Determine the (x, y) coordinate at the center of the cell enclosing the given text.  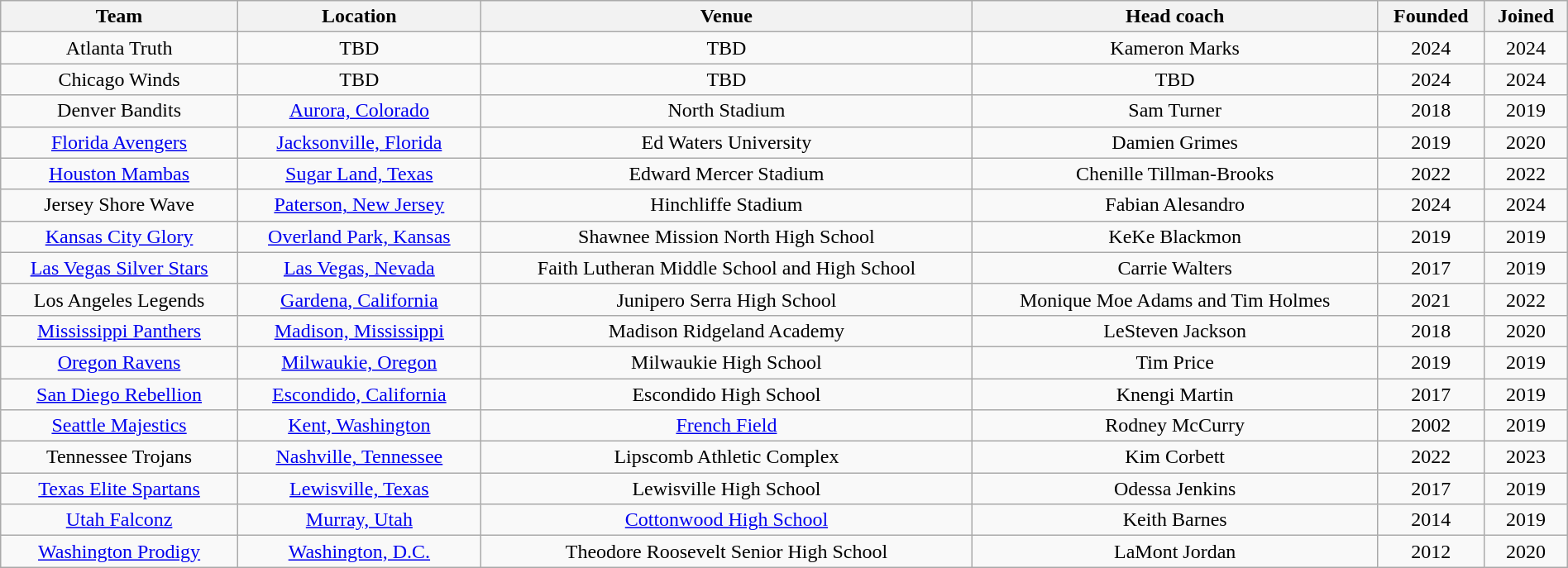
Lipscomb Athletic Complex (726, 457)
Chicago Winds (119, 79)
Escondido High School (726, 394)
KeKe Blackmon (1175, 236)
Kameron Marks (1175, 48)
Texas Elite Spartans (119, 489)
North Stadium (726, 111)
Murray, Utah (359, 520)
Fabian Alesandro (1175, 205)
LeSteven Jackson (1175, 331)
2012 (1431, 551)
Milwaukie, Oregon (359, 362)
Atlanta Truth (119, 48)
Tim Price (1175, 362)
Madison, Mississippi (359, 331)
Kansas City Glory (119, 236)
Shawnee Mission North High School (726, 236)
Milwaukie High School (726, 362)
Rodney McCurry (1175, 426)
Joined (1526, 17)
Monique Moe Adams and Tim Holmes (1175, 299)
Odessa Jenkins (1175, 489)
Oregon Ravens (119, 362)
Florida Avengers (119, 142)
Cottonwood High School (726, 520)
Keith Barnes (1175, 520)
Las Vegas, Nevada (359, 268)
French Field (726, 426)
Junipero Serra High School (726, 299)
Lewisville High School (726, 489)
Edward Mercer Stadium (726, 174)
Venue (726, 17)
Hinchliffe Stadium (726, 205)
Las Vegas Silver Stars (119, 268)
Jacksonville, Florida (359, 142)
Sugar Land, Texas (359, 174)
Madison Ridgeland Academy (726, 331)
2002 (1431, 426)
Founded (1431, 17)
Theodore Roosevelt Senior High School (726, 551)
2021 (1431, 299)
Denver Bandits (119, 111)
Head coach (1175, 17)
Tennessee Trojans (119, 457)
2023 (1526, 457)
Washington, D.C. (359, 551)
Escondido, California (359, 394)
2014 (1431, 520)
Overland Park, Kansas (359, 236)
Nashville, Tennessee (359, 457)
Damien Grimes (1175, 142)
Paterson, New Jersey (359, 205)
Chenille Tillman-Brooks (1175, 174)
Mississippi Panthers (119, 331)
Seattle Majestics (119, 426)
Location (359, 17)
Team (119, 17)
Gardena, California (359, 299)
Jersey Shore Wave (119, 205)
Carrie Walters (1175, 268)
Los Angeles Legends (119, 299)
Kent, Washington (359, 426)
Washington Prodigy (119, 551)
Utah Falconz (119, 520)
LaMont Jordan (1175, 551)
Knengi Martin (1175, 394)
Sam Turner (1175, 111)
Kim Corbett (1175, 457)
Aurora, Colorado (359, 111)
Faith Lutheran Middle School and High School (726, 268)
San Diego Rebellion (119, 394)
Houston Mambas (119, 174)
Lewisville, Texas (359, 489)
Ed Waters University (726, 142)
